Extract the [x, y] coordinate from the center of the cell holding the provided text.  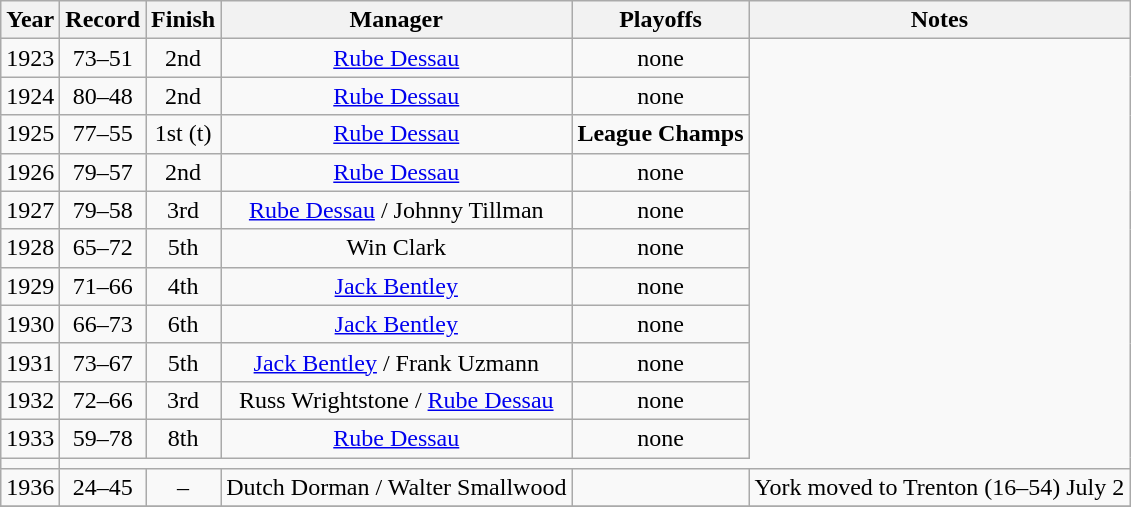
1936 [30, 488]
1931 [30, 362]
73–51 [103, 58]
24–45 [103, 488]
72–66 [103, 400]
79–57 [103, 172]
65–72 [103, 248]
Finish [184, 20]
Notes [940, 20]
1st (t) [184, 134]
71–66 [103, 286]
1929 [30, 286]
Playoffs [660, 20]
Record [103, 20]
1925 [30, 134]
Russ Wrightstone / Rube Dessau [396, 400]
80–48 [103, 96]
– [184, 488]
Jack Bentley / Frank Uzmann [396, 362]
66–73 [103, 324]
Rube Dessau / Johnny Tillman [396, 210]
Year [30, 20]
1930 [30, 324]
1926 [30, 172]
1923 [30, 58]
8th [184, 438]
York moved to Trenton (16–54) July 2 [940, 488]
1932 [30, 400]
Manager [396, 20]
1933 [30, 438]
59–78 [103, 438]
77–55 [103, 134]
6th [184, 324]
4th [184, 286]
1927 [30, 210]
1928 [30, 248]
Win Clark [396, 248]
Dutch Dorman / Walter Smallwood [396, 488]
73–67 [103, 362]
79–58 [103, 210]
1924 [30, 96]
League Champs [660, 134]
